Return the (X, Y) coordinate for the center point of the cell that contains the specified text.  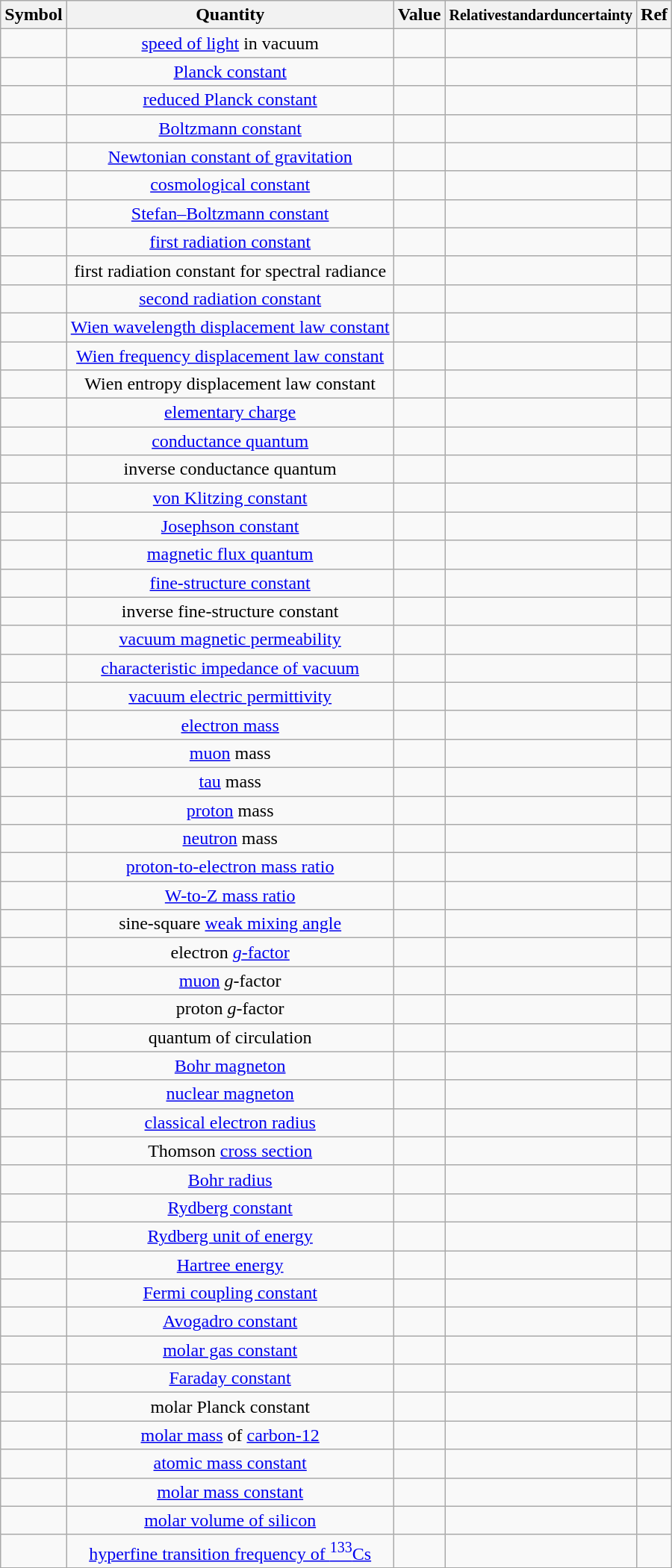
neutron mass (230, 839)
molar mass of carbon-12 (230, 1435)
Faraday constant (230, 1378)
Wien wavelength displacement law constant (230, 327)
Stefan–Boltzmann constant (230, 213)
speed of light in vacuum (230, 43)
first radiation constant (230, 242)
Wien frequency displacement law constant (230, 356)
muon mass (230, 753)
Rydberg unit of energy (230, 1236)
inverse fine-structure constant (230, 611)
electron g-factor (230, 952)
sine-square weak mixing angle (230, 924)
electron mass (230, 725)
Ref (654, 15)
proton-to-electron mass ratio (230, 867)
vacuum magnetic permeability (230, 640)
nuclear magneton (230, 1094)
magnetic flux quantum (230, 555)
cosmological constant (230, 185)
W-to-Z mass ratio (230, 896)
proton g-factor (230, 1009)
vacuum electric permittivity (230, 696)
von Klitzing constant (230, 498)
reduced Planck constant (230, 100)
molar Planck constant (230, 1407)
classical electron radius (230, 1122)
first radiation constant for spectral radiance (230, 270)
Quantity (230, 15)
Boltzmann constant (230, 128)
inverse conductance quantum (230, 469)
quantum of circulation (230, 1037)
Fermi coupling constant (230, 1293)
Newtonian constant of gravitation (230, 157)
Value (420, 15)
muon g-factor (230, 981)
hyperfine transition frequency of 133Cs (230, 1551)
proton mass (230, 810)
Planck constant (230, 72)
atomic mass constant (230, 1464)
Josephson constant (230, 526)
molar volume of silicon (230, 1520)
conductance quantum (230, 441)
Hartree energy (230, 1265)
Avogadro constant (230, 1322)
second radiation constant (230, 299)
characteristic impedance of vacuum (230, 668)
molar mass constant (230, 1492)
Bohr radius (230, 1179)
Rydberg constant (230, 1208)
Bohr magneton (230, 1066)
fine-structure constant (230, 583)
tau mass (230, 781)
elementary charge (230, 413)
Relativestandarduncertainty (541, 15)
Symbol (34, 15)
Wien entropy displacement law constant (230, 384)
molar gas constant (230, 1350)
Thomson cross section (230, 1151)
